Locate the cell with the specified text and output its (x, y) center coordinate. 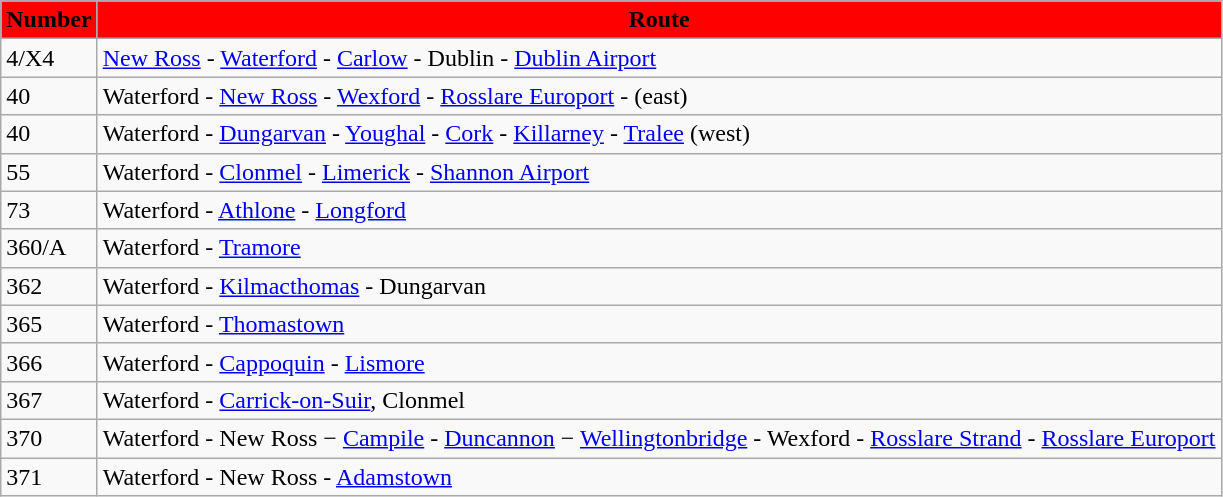
55 (49, 172)
Waterford - Dungarvan - Youghal - Cork - Killarney - Tralee (west) (659, 134)
360/A (49, 248)
Waterford - Kilmacthomas - Dungarvan (659, 286)
73 (49, 210)
362 (49, 286)
4/X4 (49, 58)
Waterford - Tramore (659, 248)
Waterford - Carrick-on-Suir, Clonmel (659, 400)
Waterford - New Ross − Campile - Duncannon − Wellingtonbridge - Wexford - Rosslare Strand - Rosslare Europort (659, 438)
366 (49, 362)
371 (49, 477)
Waterford - New Ross - Wexford - Rosslare Europort - (east) (659, 96)
Waterford - Cappoquin - Lismore (659, 362)
Number (49, 20)
370 (49, 438)
367 (49, 400)
Waterford - Clonmel - Limerick - Shannon Airport (659, 172)
365 (49, 324)
Waterford - New Ross - Adamstown (659, 477)
New Ross - Waterford - Carlow - Dublin - Dublin Airport (659, 58)
Waterford - Athlone - Longford (659, 210)
Waterford - Thomastown (659, 324)
Route (659, 20)
